Scan for the cell matching the given text and deliver its [x, y] coordinate at center. 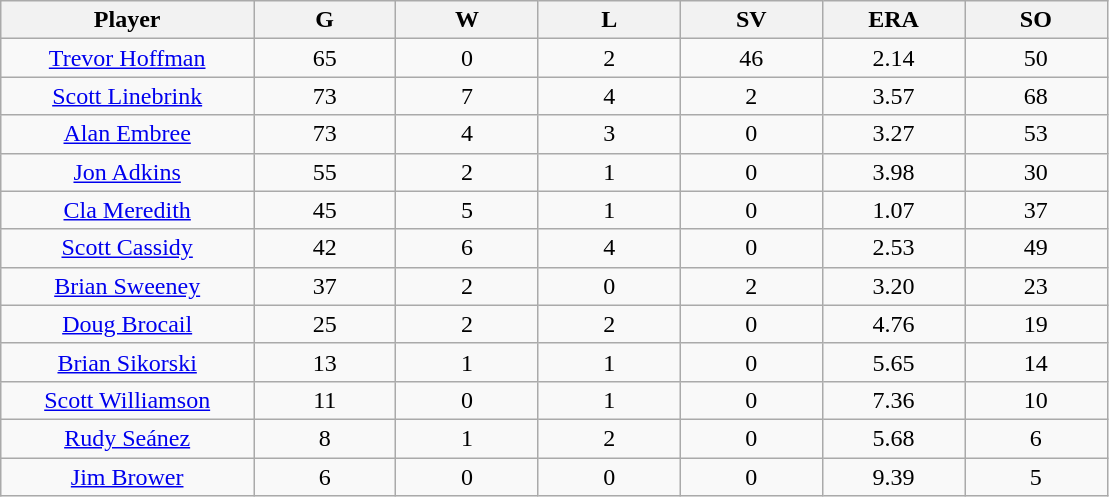
9.39 [893, 477]
30 [1036, 172]
7 [467, 96]
3.98 [893, 172]
19 [1036, 324]
55 [325, 172]
Player [128, 20]
G [325, 20]
L [609, 20]
50 [1036, 58]
Rudy Seánez [128, 438]
5.68 [893, 438]
8 [325, 438]
ERA [893, 20]
Brian Sweeney [128, 286]
10 [1036, 400]
Trevor Hoffman [128, 58]
53 [1036, 134]
3 [609, 134]
Jim Brower [128, 477]
SO [1036, 20]
Cla Meredith [128, 210]
68 [1036, 96]
Doug Brocail [128, 324]
SV [751, 20]
W [467, 20]
Brian Sikorski [128, 362]
7.36 [893, 400]
Scott Williamson [128, 400]
3.57 [893, 96]
46 [751, 58]
1.07 [893, 210]
Jon Adkins [128, 172]
5.65 [893, 362]
45 [325, 210]
49 [1036, 248]
25 [325, 324]
Alan Embree [128, 134]
4.76 [893, 324]
13 [325, 362]
65 [325, 58]
11 [325, 400]
Scott Linebrink [128, 96]
3.20 [893, 286]
42 [325, 248]
3.27 [893, 134]
2.14 [893, 58]
23 [1036, 286]
14 [1036, 362]
Scott Cassidy [128, 248]
2.53 [893, 248]
